Find where the given text appears and provide that cell's center as (X, Y) coordinate. 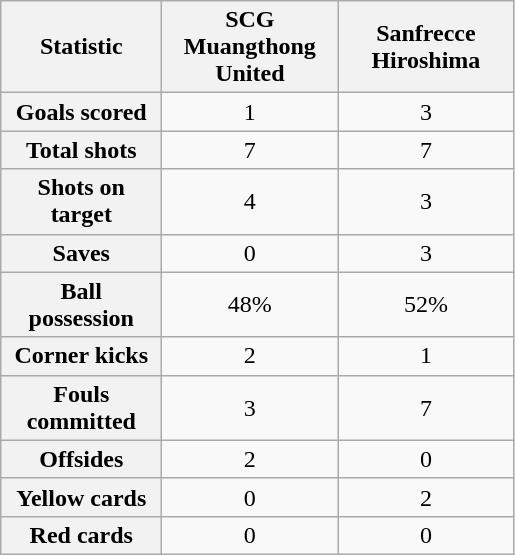
Red cards (82, 535)
48% (250, 304)
Total shots (82, 150)
Sanfrecce Hiroshima (426, 47)
Goals scored (82, 112)
Offsides (82, 459)
Yellow cards (82, 497)
Saves (82, 253)
Statistic (82, 47)
Fouls committed (82, 408)
SCG Muangthong United (250, 47)
4 (250, 202)
52% (426, 304)
Ball possession (82, 304)
Corner kicks (82, 356)
Shots on target (82, 202)
